Find where the given text appears and provide that cell's center as [x, y] coordinate. 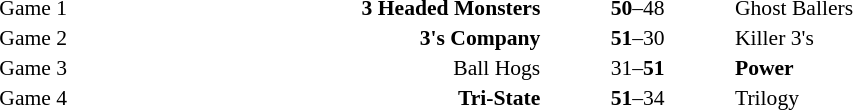
Ball Hogs [306, 68]
3's Company [306, 38]
51–30 [638, 38]
31–51 [638, 68]
